Output the (X, Y) coordinate of the center of the cell containing the given text.  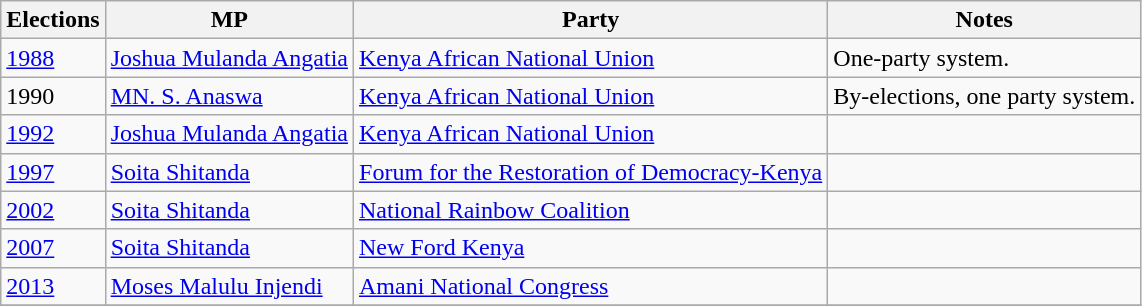
Elections (53, 20)
2002 (53, 210)
2013 (53, 286)
New Ford Kenya (591, 248)
Forum for the Restoration of Democracy-Kenya (591, 172)
MP (229, 20)
1997 (53, 172)
1988 (53, 58)
One-party system. (984, 58)
By-elections, one party system. (984, 96)
1990 (53, 96)
Amani National Congress (591, 286)
Moses Malulu Injendi (229, 286)
Notes (984, 20)
1992 (53, 134)
National Rainbow Coalition (591, 210)
2007 (53, 248)
Party (591, 20)
MN. S. Anaswa (229, 96)
